Provide the (X, Y) coordinate of the cell's center where the given text is located.  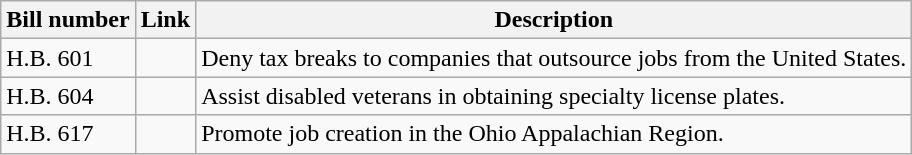
Description (554, 20)
Promote job creation in the Ohio Appalachian Region. (554, 134)
H.B. 604 (68, 96)
Link (165, 20)
Deny tax breaks to companies that outsource jobs from the United States. (554, 58)
Assist disabled veterans in obtaining specialty license plates. (554, 96)
Bill number (68, 20)
H.B. 601 (68, 58)
H.B. 617 (68, 134)
